Pinpoint the cell where the given text exists, returning its (X, Y) midpoint coordinate. 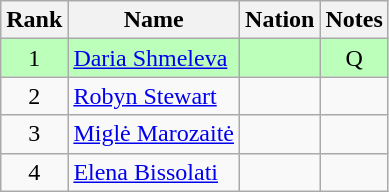
Name (154, 20)
Nation (280, 20)
Miglė Marozaitė (154, 134)
Elena Bissolati (154, 172)
4 (34, 172)
Daria Shmeleva (154, 58)
Rank (34, 20)
3 (34, 134)
Q (354, 58)
Notes (354, 20)
2 (34, 96)
1 (34, 58)
Robyn Stewart (154, 96)
